Search for the cell housing the specified text and yield its (X, Y) center coordinate. 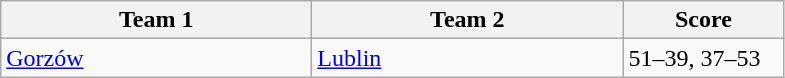
Lublin (468, 58)
Score (704, 20)
51–39, 37–53 (704, 58)
Team 1 (156, 20)
Gorzów (156, 58)
Team 2 (468, 20)
